Determine the [x, y] coordinate at the center of the cell enclosing the given text.  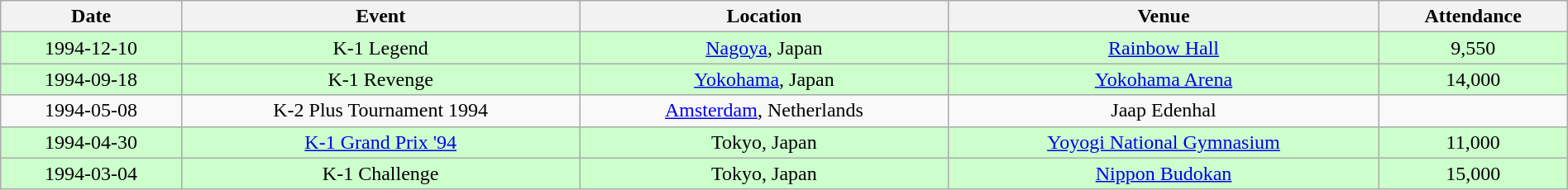
Nippon Budokan [1164, 173]
Yokohama, Japan [764, 79]
1994-03-04 [91, 173]
9,550 [1473, 48]
Yoyogi National Gymnasium [1164, 142]
Yokohama Arena [1164, 79]
15,000 [1473, 173]
Amsterdam, Netherlands [764, 111]
K-1 Revenge [380, 79]
1994-05-08 [91, 111]
Date [91, 17]
K-1 Challenge [380, 173]
1994-12-10 [91, 48]
1994-04-30 [91, 142]
K-1 Legend [380, 48]
Rainbow Hall [1164, 48]
Venue [1164, 17]
Jaap Edenhal [1164, 111]
Location [764, 17]
K-1 Grand Prix '94 [380, 142]
Nagoya, Japan [764, 48]
K-2 Plus Tournament 1994 [380, 111]
Attendance [1473, 17]
14,000 [1473, 79]
1994-09-18 [91, 79]
11,000 [1473, 142]
Event [380, 17]
